Extract the [x, y] coordinate from the center of the cell holding the provided text.  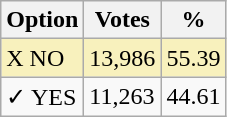
✓ YES [42, 97]
44.61 [194, 97]
Votes [122, 20]
% [194, 20]
Option [42, 20]
11,263 [122, 97]
13,986 [122, 58]
X NO [42, 58]
55.39 [194, 58]
